Search for the cell housing the specified text and yield its [x, y] center coordinate. 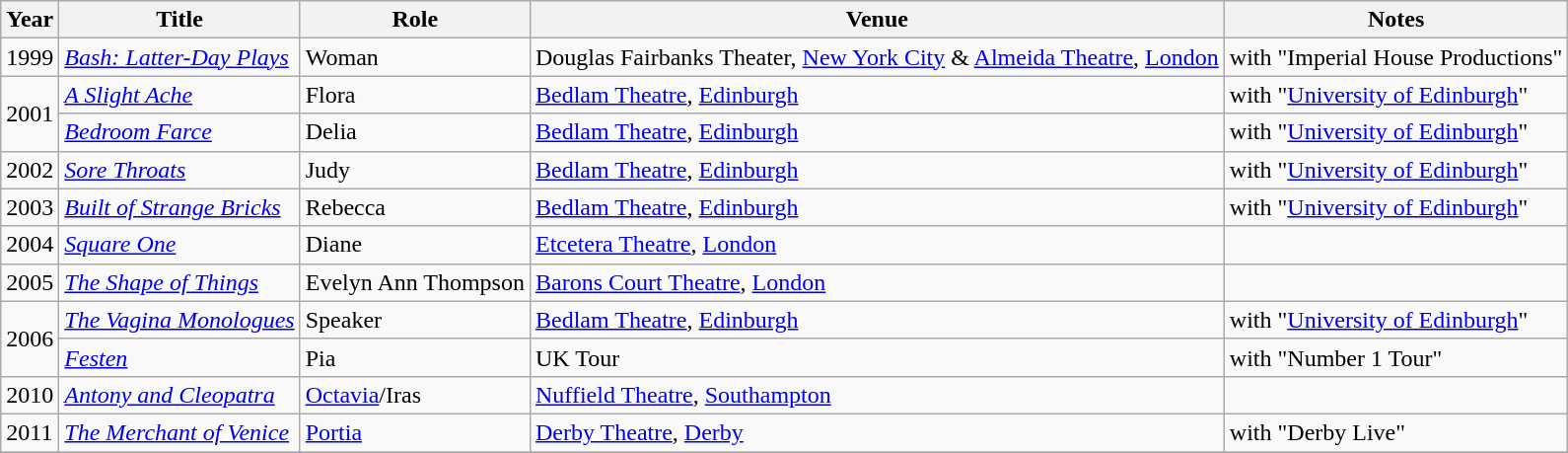
Bash: Latter-Day Plays [179, 57]
with "Number 1 Tour" [1396, 357]
Evelyn Ann Thompson [414, 282]
Nuffield Theatre, Southampton [877, 395]
Portia [414, 432]
Judy [414, 170]
The Vagina Monologues [179, 320]
Year [30, 20]
A Slight Ache [179, 95]
2006 [30, 339]
Bedroom Farce [179, 132]
Diane [414, 245]
Woman [414, 57]
The Shape of Things [179, 282]
with "Derby Live" [1396, 432]
Rebecca [414, 207]
2003 [30, 207]
with "Imperial House Productions" [1396, 57]
UK Tour [877, 357]
Notes [1396, 20]
Pia [414, 357]
Venue [877, 20]
2001 [30, 113]
Douglas Fairbanks Theater, New York City & Almeida Theatre, London [877, 57]
Flora [414, 95]
Etcetera Theatre, London [877, 245]
Antony and Cleopatra [179, 395]
Square One [179, 245]
1999 [30, 57]
Festen [179, 357]
Built of Strange Bricks [179, 207]
2011 [30, 432]
Delia [414, 132]
Sore Throats [179, 170]
Barons Court Theatre, London [877, 282]
Speaker [414, 320]
Derby Theatre, Derby [877, 432]
Title [179, 20]
2004 [30, 245]
2005 [30, 282]
Octavia/Iras [414, 395]
2002 [30, 170]
Role [414, 20]
The Merchant of Venice [179, 432]
2010 [30, 395]
